Scan for the cell matching the given text and deliver its [x, y] coordinate at center. 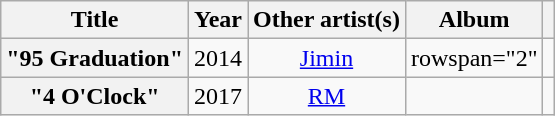
Year [218, 20]
Title [95, 20]
Album [474, 20]
"4 O'Clock" [95, 96]
"95 Graduation" [95, 58]
rowspan="2" [474, 58]
2017 [218, 96]
Jimin [327, 58]
2014 [218, 58]
RM [327, 96]
Other artist(s) [327, 20]
